Return [X, Y] of the center of cell containing provided text 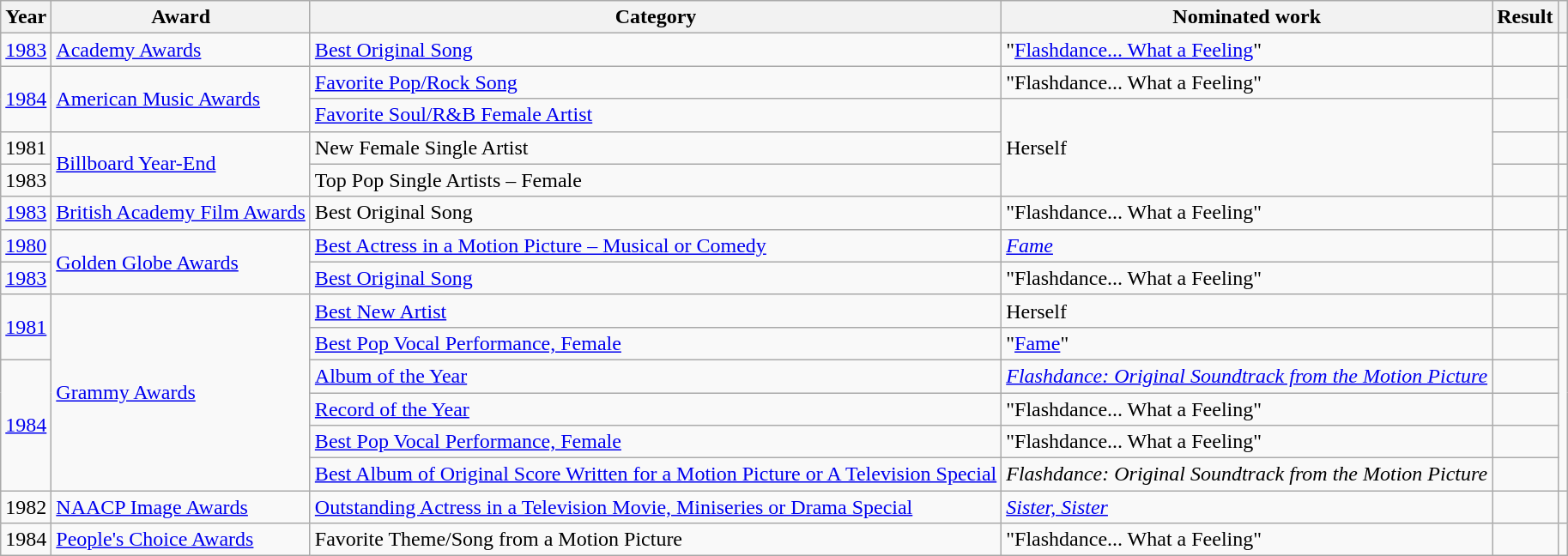
Favorite Theme/Song from a Motion Picture [656, 540]
Fame [1247, 245]
Album of the Year [656, 376]
Award [181, 17]
Favorite Soul/R&B Female Artist [656, 115]
Year [26, 17]
Best Actress in a Motion Picture – Musical or Comedy [656, 245]
Sister, Sister [1247, 507]
1980 [26, 245]
NAACP Image Awards [181, 507]
1982 [26, 507]
American Music Awards [181, 99]
Record of the Year [656, 409]
Golden Globe Awards [181, 262]
Best Album of Original Score Written for a Motion Picture or A Television Special [656, 474]
Top Pop Single Artists – Female [656, 180]
Academy Awards [181, 50]
"Fame" [1247, 343]
Billboard Year-End [181, 164]
People's Choice Awards [181, 540]
British Academy Film Awards [181, 213]
Favorite Pop/Rock Song [656, 82]
Best New Artist [656, 311]
Grammy Awards [181, 392]
New Female Single Artist [656, 148]
Category [656, 17]
Nominated work [1247, 17]
Result [1525, 17]
Outstanding Actress in a Television Movie, Miniseries or Drama Special [656, 507]
